Return [x, y] of the center of cell containing provided text 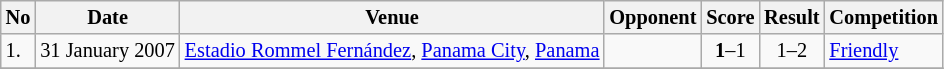
1–2 [792, 51]
Competition [883, 17]
No [18, 17]
Venue [392, 17]
Opponent [652, 17]
Estadio Rommel Fernández, Panama City, Panama [392, 51]
Date [107, 17]
Friendly [883, 51]
1–1 [730, 51]
Score [730, 17]
Result [792, 17]
1. [18, 51]
31 January 2007 [107, 51]
